Locate the cell with the specified text and output its [X, Y] center coordinate. 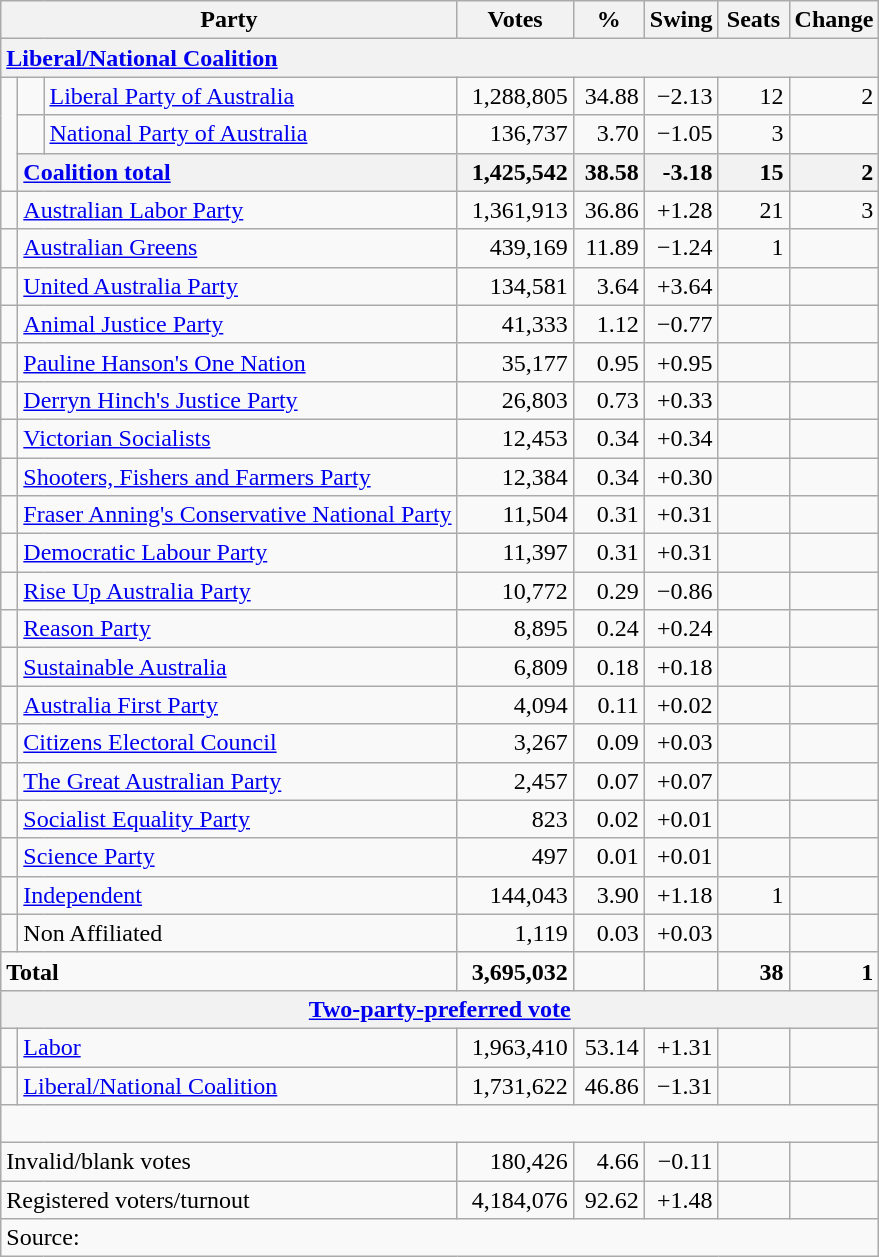
Labor [238, 1047]
Seats [754, 20]
0.03 [608, 933]
+0.33 [681, 400]
Animal Justice Party [238, 324]
6,809 [515, 667]
−2.13 [681, 96]
26,803 [515, 400]
Fraser Anning's Conservative National Party [238, 515]
+0.18 [681, 667]
439,169 [515, 248]
3.90 [608, 895]
Total [229, 971]
0.09 [608, 743]
+1.48 [681, 1200]
4,094 [515, 705]
Swing [681, 20]
Citizens Electoral Council [238, 743]
11.89 [608, 248]
Coalition total [238, 172]
−0.11 [681, 1162]
3.64 [608, 286]
34.88 [608, 96]
38 [754, 971]
Rise Up Australia Party [238, 591]
+3.64 [681, 286]
1,288,805 [515, 96]
46.86 [608, 1085]
41,333 [515, 324]
+1.18 [681, 895]
Australian Labor Party [238, 210]
Shooters, Fishers and Farmers Party [238, 477]
Sustainable Australia [238, 667]
0.29 [608, 591]
% [608, 20]
+0.34 [681, 438]
38.58 [608, 172]
3,267 [515, 743]
12,384 [515, 477]
1,361,913 [515, 210]
0.18 [608, 667]
4,184,076 [515, 1200]
1,963,410 [515, 1047]
0.01 [608, 857]
1,731,622 [515, 1085]
Pauline Hanson's One Nation [238, 362]
0.07 [608, 781]
497 [515, 857]
12 [754, 96]
+0.07 [681, 781]
35,177 [515, 362]
92.62 [608, 1200]
21 [754, 210]
+0.30 [681, 477]
180,426 [515, 1162]
2,457 [515, 781]
Democratic Labour Party [238, 553]
11,504 [515, 515]
−0.77 [681, 324]
Party [229, 20]
0.73 [608, 400]
Change [834, 20]
Science Party [238, 857]
823 [515, 819]
4.66 [608, 1162]
Victorian Socialists [238, 438]
3.70 [608, 134]
+1.28 [681, 210]
Invalid/blank votes [229, 1162]
Votes [515, 20]
0.11 [608, 705]
53.14 [608, 1047]
Two-party-preferred vote [440, 1009]
+0.02 [681, 705]
Socialist Equality Party [238, 819]
11,397 [515, 553]
National Party of Australia [250, 134]
36.86 [608, 210]
Non Affiliated [238, 933]
134,581 [515, 286]
1,425,542 [515, 172]
144,043 [515, 895]
12,453 [515, 438]
1,119 [515, 933]
Australian Greens [238, 248]
Derryn Hinch's Justice Party [238, 400]
-3.18 [681, 172]
Source: [440, 1238]
Registered voters/turnout [229, 1200]
136,737 [515, 134]
0.02 [608, 819]
8,895 [515, 629]
+0.24 [681, 629]
−1.31 [681, 1085]
−1.24 [681, 248]
1.12 [608, 324]
−0.86 [681, 591]
Liberal Party of Australia [250, 96]
Independent [238, 895]
3,695,032 [515, 971]
0.24 [608, 629]
0.95 [608, 362]
−1.05 [681, 134]
The Great Australian Party [238, 781]
10,772 [515, 591]
+1.31 [681, 1047]
United Australia Party [238, 286]
Australia First Party [238, 705]
Reason Party [238, 629]
15 [754, 172]
+0.95 [681, 362]
